Pinpoint the cell where the given text exists, returning its (x, y) midpoint coordinate. 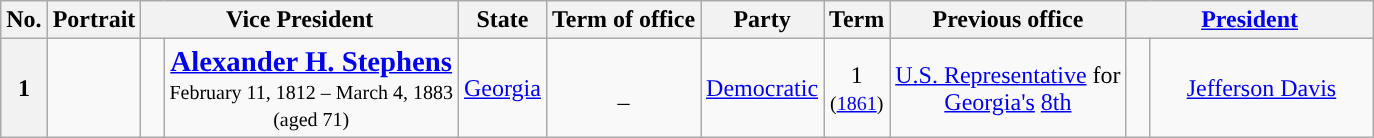
– (623, 88)
President (1250, 20)
Jefferson Davis (1262, 88)
Term of office (623, 20)
1 (24, 88)
State (503, 20)
Vice President (300, 20)
Portrait (94, 20)
Party (762, 20)
Alexander H. StephensFebruary 11, 1812 – March 4, 1883(aged 71) (312, 88)
Georgia (503, 88)
U.S. Representative for Georgia's 8th (1008, 88)
Previous office (1008, 20)
Democratic (762, 88)
No. (24, 20)
1(1861) (857, 88)
Term (857, 20)
